Search for the cell housing the specified text and yield its [X, Y] center coordinate. 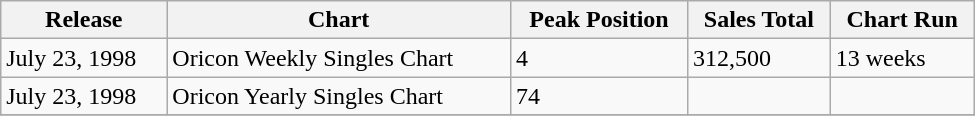
4 [600, 58]
Sales Total [760, 20]
Oricon Weekly Singles Chart [339, 58]
Chart [339, 20]
74 [600, 96]
Chart Run [902, 20]
Oricon Yearly Singles Chart [339, 96]
312,500 [760, 58]
13 weeks [902, 58]
Peak Position [600, 20]
Release [84, 20]
